From the cell containing the given text, extract its center point as (x, y) coordinate. 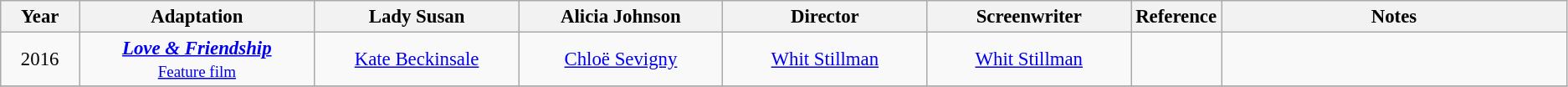
Alicia Johnson (621, 17)
Chloë Sevigny (621, 60)
Adaptation (197, 17)
Year (40, 17)
Kate Beckinsale (417, 60)
Director (825, 17)
Reference (1176, 17)
Lady Susan (417, 17)
2016 (40, 60)
Notes (1394, 17)
Screenwriter (1029, 17)
Love & FriendshipFeature film (197, 60)
